From the cell containing the given text, extract its center point as (X, Y) coordinate. 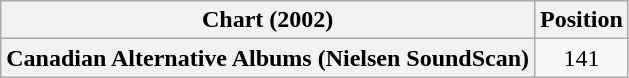
141 (582, 58)
Chart (2002) (268, 20)
Canadian Alternative Albums (Nielsen SoundScan) (268, 58)
Position (582, 20)
